Locate the cell with the specified text and output its [x, y] center coordinate. 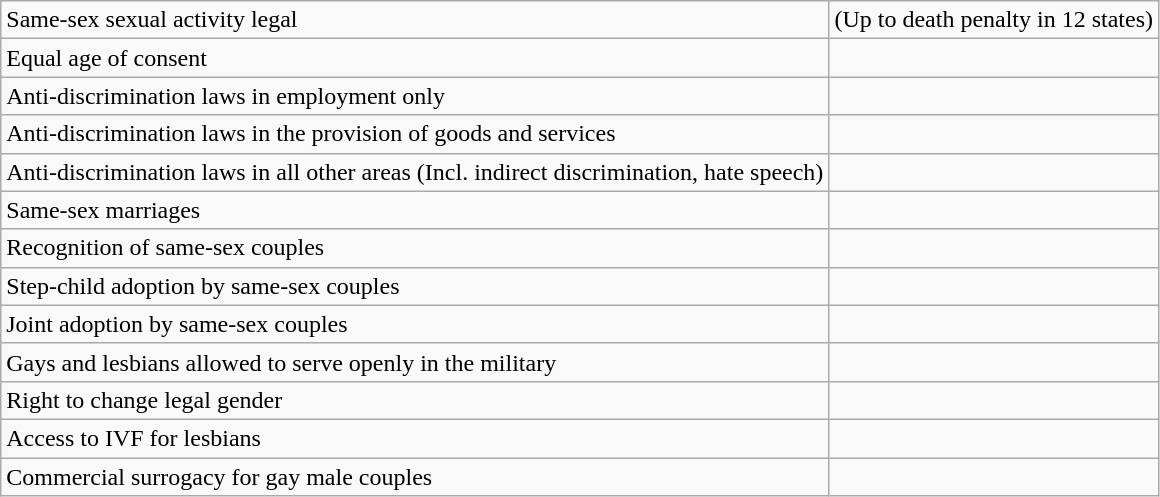
Anti-discrimination laws in the provision of goods and services [415, 134]
Same-sex marriages [415, 210]
Step-child adoption by same-sex couples [415, 286]
Joint adoption by same-sex couples [415, 324]
Anti-discrimination laws in employment only [415, 96]
Recognition of same-sex couples [415, 248]
Right to change legal gender [415, 400]
Access to IVF for lesbians [415, 438]
Anti-discrimination laws in all other areas (Incl. indirect discrimination, hate speech) [415, 172]
Equal age of consent [415, 58]
Same-sex sexual activity legal [415, 20]
Commercial surrogacy for gay male couples [415, 477]
(Up to death penalty in 12 states) [994, 20]
Gays and lesbians allowed to serve openly in the military [415, 362]
